Detect which cell encompasses the target text, then output its [X, Y] center coordinate. 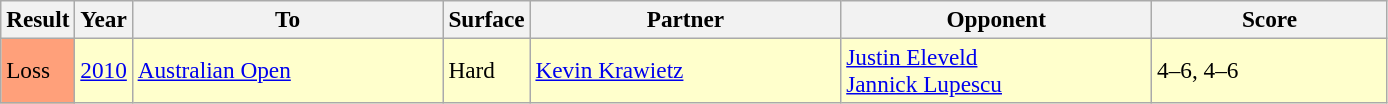
Australian Open [288, 70]
Opponent [996, 19]
Hard [486, 70]
Year [104, 19]
Justin Eleveld Jannick Lupescu [996, 70]
4–6, 4–6 [1270, 70]
Partner [686, 19]
Loss [38, 70]
To [288, 19]
Result [38, 19]
Kevin Krawietz [686, 70]
Surface [486, 19]
Score [1270, 19]
2010 [104, 70]
